Search for the cell housing the specified text and yield its (x, y) center coordinate. 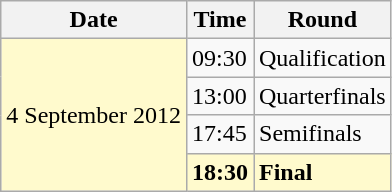
13:00 (220, 96)
Quarterfinals (323, 96)
09:30 (220, 58)
Round (323, 20)
Final (323, 172)
4 September 2012 (94, 115)
Semifinals (323, 134)
17:45 (220, 134)
Time (220, 20)
18:30 (220, 172)
Qualification (323, 58)
Date (94, 20)
